Provide the (X, Y) coordinate of the cell's center where the given text is located.  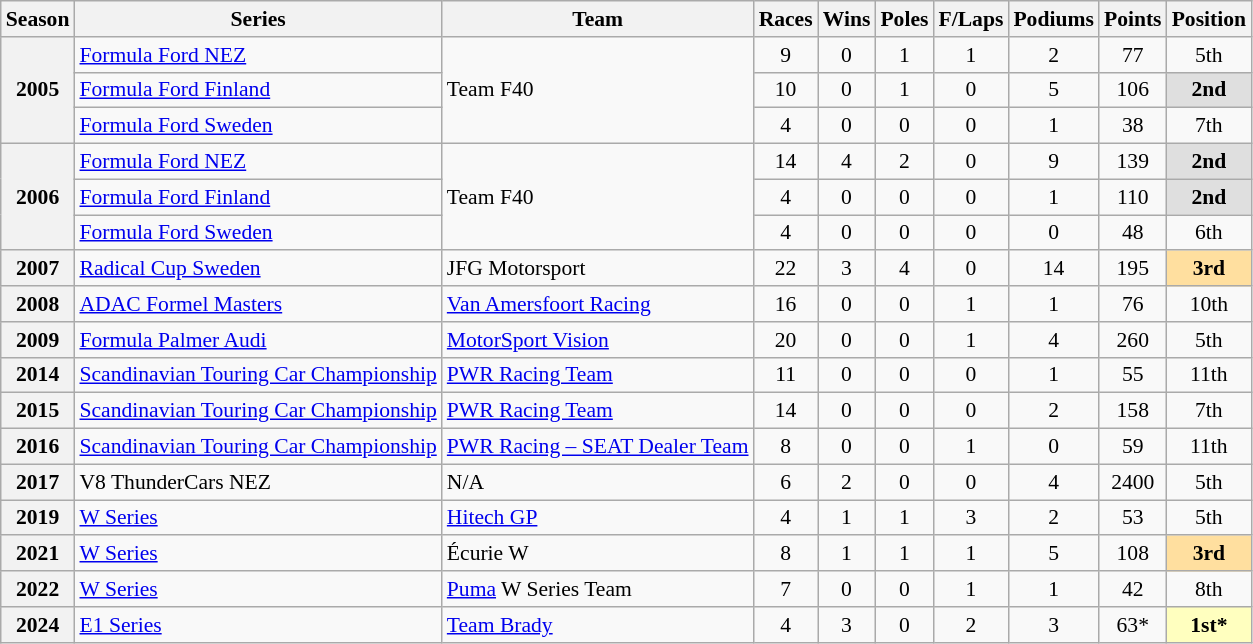
2007 (38, 269)
Poles (904, 19)
110 (1133, 197)
10th (1209, 304)
55 (1133, 375)
Radical Cup Sweden (258, 269)
195 (1133, 269)
6 (786, 482)
53 (1133, 518)
Team (598, 19)
V8 ThunderCars NEZ (258, 482)
Season (38, 19)
Hitech GP (598, 518)
2015 (38, 411)
59 (1133, 447)
JFG Motorsport (598, 269)
2022 (38, 589)
16 (786, 304)
1st* (1209, 625)
N/A (598, 482)
MotorSport Vision (598, 340)
Position (1209, 19)
2016 (38, 447)
PWR Racing – SEAT Dealer Team (598, 447)
Points (1133, 19)
Van Amersfoort Racing (598, 304)
Team Brady (598, 625)
2006 (38, 198)
Formula Palmer Audi (258, 340)
Puma W Series Team (598, 589)
ADAC Formel Masters (258, 304)
Series (258, 19)
108 (1133, 554)
2008 (38, 304)
77 (1133, 55)
7 (786, 589)
158 (1133, 411)
20 (786, 340)
8th (1209, 589)
2021 (38, 554)
10 (786, 90)
48 (1133, 233)
139 (1133, 162)
Wins (847, 19)
Écurie W (598, 554)
F/Laps (970, 19)
106 (1133, 90)
Podiums (1054, 19)
2019 (38, 518)
11 (786, 375)
38 (1133, 126)
2024 (38, 625)
2400 (1133, 482)
6th (1209, 233)
63* (1133, 625)
76 (1133, 304)
2014 (38, 375)
42 (1133, 589)
2017 (38, 482)
E1 Series (258, 625)
2009 (38, 340)
22 (786, 269)
260 (1133, 340)
2005 (38, 90)
Races (786, 19)
